Provide the (x, y) coordinate of the cell's center where the given text is located.  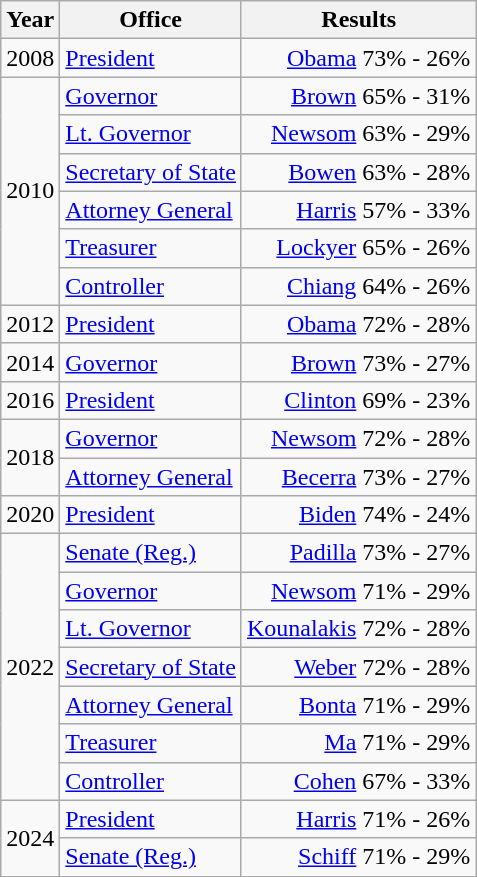
2018 (30, 457)
2014 (30, 362)
Becerra 73% - 27% (358, 477)
Harris 71% - 26% (358, 819)
Ma 71% - 29% (358, 743)
Schiff 71% - 29% (358, 857)
2008 (30, 58)
Obama 73% - 26% (358, 58)
Biden 74% - 24% (358, 515)
Obama 72% - 28% (358, 324)
Cohen 67% - 33% (358, 781)
Bonta 71% - 29% (358, 705)
Kounalakis 72% - 28% (358, 629)
Newsom 72% - 28% (358, 438)
Chiang 64% - 26% (358, 286)
Harris 57% - 33% (358, 210)
Clinton 69% - 23% (358, 400)
2016 (30, 400)
2022 (30, 667)
Bowen 63% - 28% (358, 172)
Weber 72% - 28% (358, 667)
Brown 73% - 27% (358, 362)
2024 (30, 838)
2020 (30, 515)
Year (30, 20)
Results (358, 20)
2010 (30, 191)
Newsom 63% - 29% (358, 134)
Lockyer 65% - 26% (358, 248)
2012 (30, 324)
Newsom 71% - 29% (358, 591)
Office (151, 20)
Brown 65% - 31% (358, 96)
Padilla 73% - 27% (358, 553)
